Scan for the cell matching the given text and deliver its (x, y) coordinate at center. 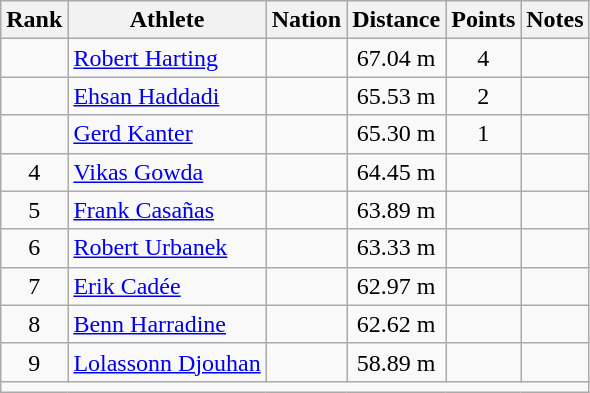
Rank (34, 20)
62.62 m (396, 324)
63.33 m (396, 248)
Frank Casañas (167, 210)
62.97 m (396, 286)
Erik Cadée (167, 286)
63.89 m (396, 210)
Points (484, 20)
Ehsan Haddadi (167, 96)
8 (34, 324)
65.53 m (396, 96)
1 (484, 134)
58.89 m (396, 362)
9 (34, 362)
Notes (555, 20)
Vikas Gowda (167, 172)
2 (484, 96)
7 (34, 286)
Distance (396, 20)
Lolassonn Djouhan (167, 362)
Gerd Kanter (167, 134)
6 (34, 248)
Robert Harting (167, 58)
64.45 m (396, 172)
65.30 m (396, 134)
5 (34, 210)
Nation (306, 20)
67.04 m (396, 58)
Benn Harradine (167, 324)
Robert Urbanek (167, 248)
Athlete (167, 20)
